Return the [X, Y] coordinate for the center point of the cell that contains the specified text.  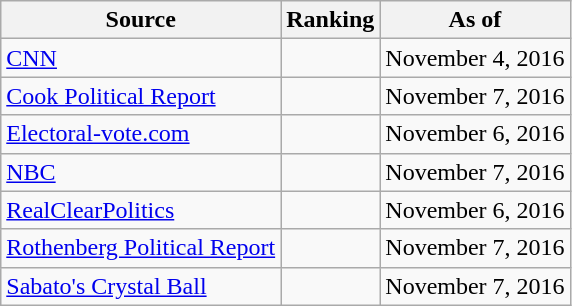
November 4, 2016 [475, 58]
Source [141, 20]
Sabato's Crystal Ball [141, 286]
Cook Political Report [141, 96]
Electoral-vote.com [141, 134]
As of [475, 20]
RealClearPolitics [141, 210]
NBC [141, 172]
Ranking [330, 20]
Rothenberg Political Report [141, 248]
CNN [141, 58]
